Return [x, y] of the center of cell containing provided text 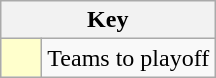
Key [108, 20]
Teams to playoff [128, 58]
